Extract the (x, y) coordinate from the center of the cell holding the provided text.  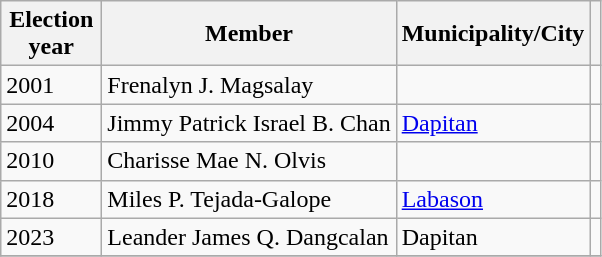
Miles P. Tejada-Galope (249, 199)
Jimmy Patrick Israel B. Chan (249, 123)
2001 (52, 85)
Electionyear (52, 34)
Member (249, 34)
2004 (52, 123)
Leander James Q. Dangcalan (249, 237)
Labason (493, 199)
Frenalyn J. Magsalay (249, 85)
2018 (52, 199)
2010 (52, 161)
2023 (52, 237)
Municipality/City (493, 34)
Charisse Mae N. Olvis (249, 161)
